Locate the cell with the specified text and output its (x, y) center coordinate. 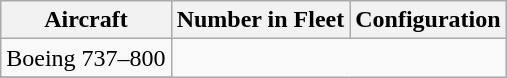
Configuration (428, 20)
Number in Fleet (260, 20)
Boeing 737–800 (86, 58)
Aircraft (86, 20)
